Return the (X, Y) coordinate for the center point of the cell that contains the specified text.  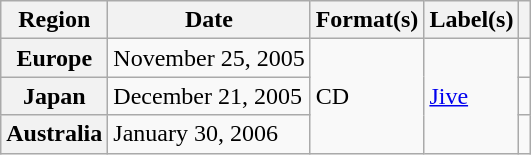
December 21, 2005 (209, 96)
Japan (54, 96)
January 30, 2006 (209, 134)
Date (209, 20)
Australia (54, 134)
Label(s) (472, 20)
Region (54, 20)
Format(s) (367, 20)
CD (367, 96)
Europe (54, 58)
November 25, 2005 (209, 58)
Jive (472, 96)
